Locate the cell with the specified text and output its [x, y] center coordinate. 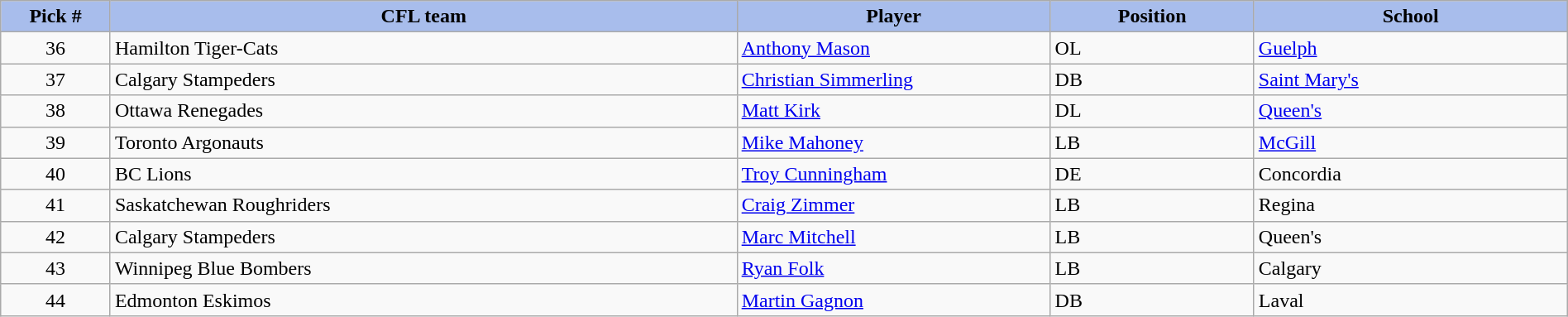
Saskatchewan Roughriders [423, 205]
CFL team [423, 17]
39 [56, 142]
Laval [1411, 300]
40 [56, 174]
Anthony Mason [893, 48]
42 [56, 237]
Craig Zimmer [893, 205]
Pick # [56, 17]
43 [56, 268]
Position [1152, 17]
BC Lions [423, 174]
Concordia [1411, 174]
37 [56, 79]
DE [1152, 174]
Edmonton Eskimos [423, 300]
McGill [1411, 142]
Matt Kirk [893, 111]
Hamilton Tiger-Cats [423, 48]
Regina [1411, 205]
38 [56, 111]
41 [56, 205]
Ottawa Renegades [423, 111]
Troy Cunningham [893, 174]
Martin Gagnon [893, 300]
Christian Simmerling [893, 79]
44 [56, 300]
Mike Mahoney [893, 142]
School [1411, 17]
OL [1152, 48]
Saint Mary's [1411, 79]
Guelph [1411, 48]
Calgary [1411, 268]
Player [893, 17]
DL [1152, 111]
Marc Mitchell [893, 237]
Winnipeg Blue Bombers [423, 268]
36 [56, 48]
Ryan Folk [893, 268]
Toronto Argonauts [423, 142]
